Detect which cell encompasses the target text, then output its [X, Y] center coordinate. 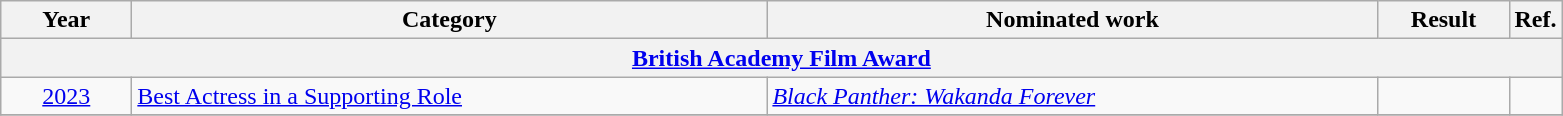
2023 [66, 96]
Result [1444, 20]
Category [450, 20]
Year [66, 20]
Nominated work [1072, 20]
British Academy Film Award [782, 58]
Black Panther: Wakanda Forever [1072, 96]
Ref. [1536, 20]
Best Actress in a Supporting Role [450, 96]
